For the text-containing cell, return its midpoint in (x, y) coordinate format. 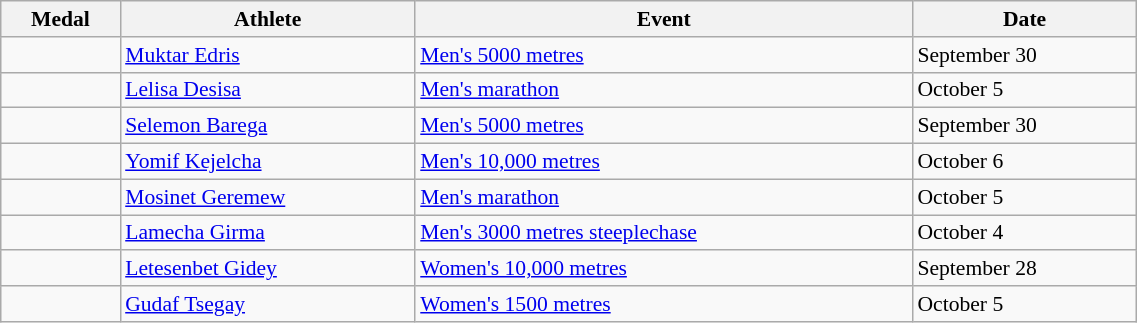
Men's 10,000 metres (664, 162)
Medal (60, 19)
Lelisa Desisa (268, 90)
Athlete (268, 19)
Men's 3000 metres steeplechase (664, 233)
Yomif Kejelcha (268, 162)
Women's 10,000 metres (664, 269)
Muktar Edris (268, 55)
Women's 1500 metres (664, 304)
October 6 (1024, 162)
September 28 (1024, 269)
Date (1024, 19)
Mosinet Geremew (268, 197)
October 4 (1024, 233)
Lamecha Girma (268, 233)
Gudaf Tsegay (268, 304)
Selemon Barega (268, 126)
Event (664, 19)
Letesenbet Gidey (268, 269)
